Determine the [X, Y] coordinate at the center of the cell enclosing the given text.  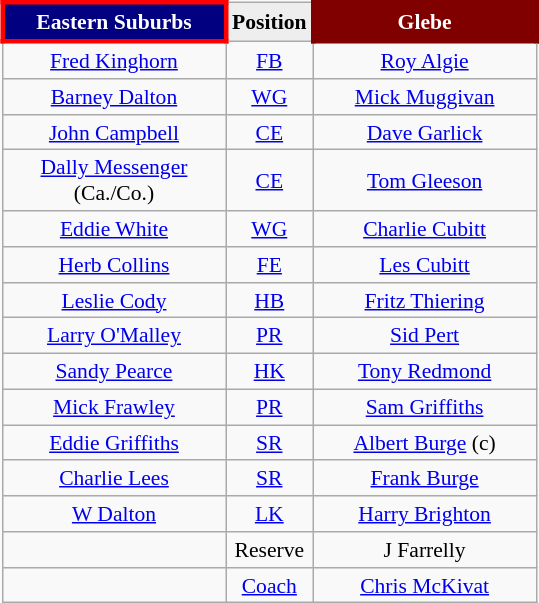
Mick Muggivan [424, 97]
Dave Garlick [424, 132]
Charlie Cubitt [424, 229]
Chris McKivat [424, 585]
Fred Kinghorn [114, 60]
Eastern Suburbs [114, 22]
HB [270, 300]
Glebe [424, 22]
Reserve [270, 550]
Larry O'Malley [114, 336]
Frank Burge [424, 478]
HK [270, 371]
Tom Gleeson [424, 180]
Harry Brighton [424, 514]
FE [270, 265]
Roy Algie [424, 60]
Fritz Thiering [424, 300]
Barney Dalton [114, 97]
Dally Messenger (Ca./Co.) [114, 180]
LK [270, 514]
Coach [270, 585]
Position [270, 22]
Eddie Griffiths [114, 443]
Tony Redmond [424, 371]
Les Cubitt [424, 265]
Mick Frawley [114, 407]
Charlie Lees [114, 478]
Herb Collins [114, 265]
J Farrelly [424, 550]
John Campbell [114, 132]
Leslie Cody [114, 300]
FB [270, 60]
Sam Griffiths [424, 407]
Sandy Pearce [114, 371]
W Dalton [114, 514]
Albert Burge (c) [424, 443]
Eddie White [114, 229]
Sid Pert [424, 336]
